Locate the cell with the specified text and output its [x, y] center coordinate. 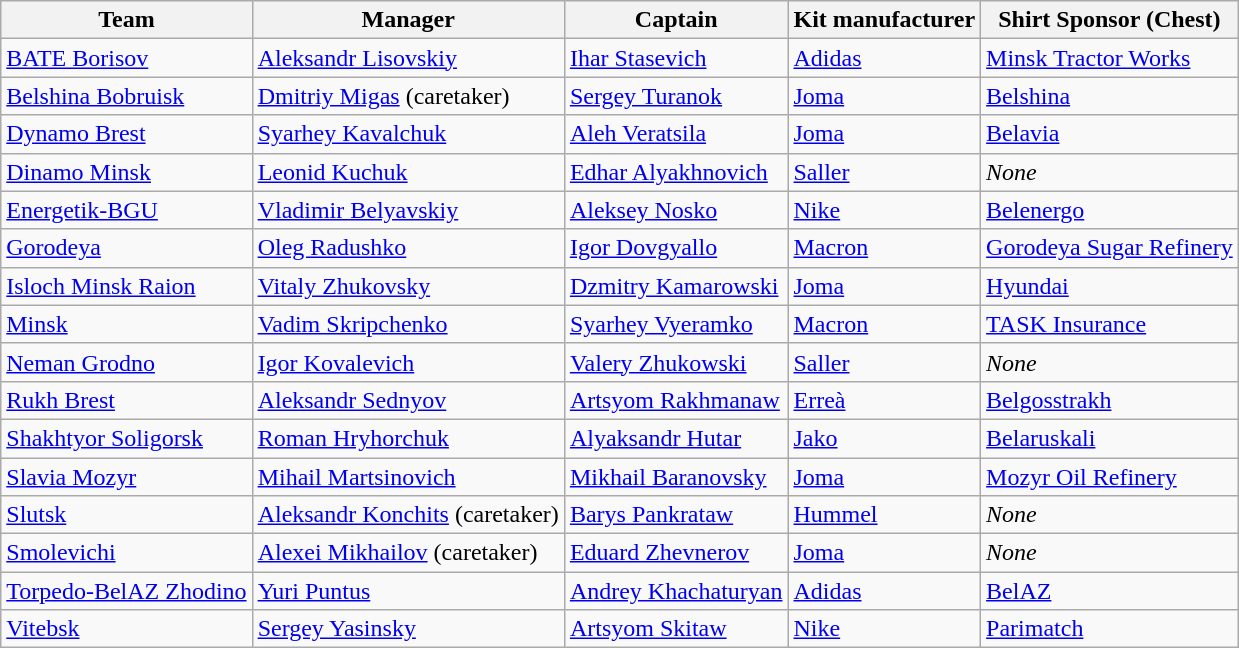
Roman Hryhorchuk [408, 438]
Parimatch [1110, 629]
Belgosstrakh [1110, 400]
Minsk [126, 324]
Hyundai [1110, 286]
Aleksandr Sednyov [408, 400]
Vladimir Belyavskiy [408, 210]
Belaruskali [1110, 438]
Valery Zhukowski [676, 362]
Alyaksandr Hutar [676, 438]
Leonid Kuchuk [408, 172]
Alexei Mikhailov (caretaker) [408, 553]
Team [126, 20]
Andrey Khachaturyan [676, 591]
Mihail Martsinovich [408, 477]
Oleg Radushko [408, 248]
Belshina Bobruisk [126, 96]
Slutsk [126, 515]
Artsyom Skitaw [676, 629]
Gorodeya [126, 248]
Vitebsk [126, 629]
Belshina [1110, 96]
Jako [884, 438]
Captain [676, 20]
BATE Borisov [126, 58]
Belenergo [1110, 210]
Mikhail Baranovsky [676, 477]
Igor Dovgyallo [676, 248]
Syarhey Vyeramko [676, 324]
Aleksey Nosko [676, 210]
Artsyom Rakhmanaw [676, 400]
Shakhtyor Soligorsk [126, 438]
Slavia Mozyr [126, 477]
Eduard Zhevnerov [676, 553]
Minsk Tractor Works [1110, 58]
Erreà [884, 400]
Dmitriy Migas (caretaker) [408, 96]
Kit manufacturer [884, 20]
Isloch Minsk Raion [126, 286]
Torpedo-BelAZ Zhodino [126, 591]
Edhar Alyakhnovich [676, 172]
Ihar Stasevich [676, 58]
Aleksandr Konchits (caretaker) [408, 515]
Mozyr Oil Refinery [1110, 477]
Igor Kovalevich [408, 362]
Hummel [884, 515]
Dinamo Minsk [126, 172]
Energetik-BGU [126, 210]
Smolevichi [126, 553]
TASK Insurance [1110, 324]
Belavia [1110, 134]
Shirt Sponsor (Chest) [1110, 20]
Dynamo Brest [126, 134]
Aleh Veratsila [676, 134]
Aleksandr Lisovskiy [408, 58]
Syarhey Kavalchuk [408, 134]
Dzmitry Kamarowski [676, 286]
Manager [408, 20]
Sergey Turanok [676, 96]
Barys Pankrataw [676, 515]
Gorodeya Sugar Refinery [1110, 248]
BelAZ [1110, 591]
Sergey Yasinsky [408, 629]
Rukh Brest [126, 400]
Neman Grodno [126, 362]
Yuri Puntus [408, 591]
Vitaly Zhukovsky [408, 286]
Vadim Skripchenko [408, 324]
